From the cell containing the given text, extract its center point as (X, Y) coordinate. 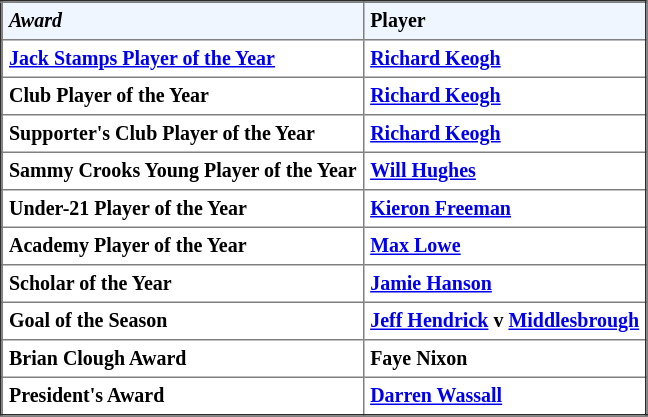
Player (504, 21)
Supporter's Club Player of the Year (183, 134)
Jack Stamps Player of the Year (183, 59)
Jamie Hanson (504, 284)
Faye Nixon (504, 359)
Club Player of the Year (183, 96)
Scholar of the Year (183, 284)
Kieron Freeman (504, 209)
Darren Wassall (504, 396)
Award (183, 21)
Sammy Crooks Young Player of the Year (183, 171)
Academy Player of the Year (183, 246)
Brian Clough Award (183, 359)
Under-21 Player of the Year (183, 209)
Jeff Hendrick v Middlesbrough (504, 321)
President's Award (183, 396)
Goal of the Season (183, 321)
Will Hughes (504, 171)
Max Lowe (504, 246)
